Search for the cell housing the specified text and yield its [X, Y] center coordinate. 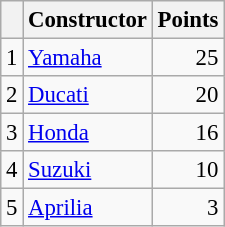
Yamaha [88, 58]
Honda [88, 133]
4 [12, 170]
Aprilia [88, 208]
Ducati [88, 95]
Suzuki [88, 170]
1 [12, 58]
10 [188, 170]
5 [12, 208]
16 [188, 133]
25 [188, 58]
20 [188, 95]
Points [188, 20]
Constructor [88, 20]
2 [12, 95]
